Identify which cell holds the provided text, then report its [X, Y] central coordinate. 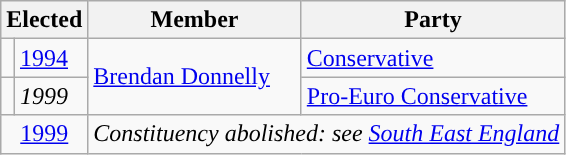
Constituency abolished: see South East England [326, 134]
Pro-Euro Conservative [433, 96]
Member [194, 20]
Conservative [433, 58]
Brendan Donnelly [194, 77]
1994 [50, 58]
Party [433, 20]
Elected [44, 20]
